For the text-containing cell, return its midpoint in [x, y] coordinate format. 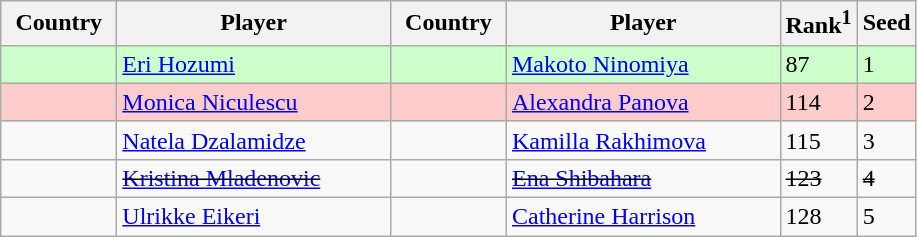
Monica Niculescu [254, 102]
Eri Hozumi [254, 64]
114 [818, 102]
Ena Shibahara [643, 178]
1 [886, 64]
Rank1 [818, 24]
Natela Dzalamidze [254, 140]
115 [818, 140]
5 [886, 217]
Ulrikke Eikeri [254, 217]
Makoto Ninomiya [643, 64]
Seed [886, 24]
123 [818, 178]
87 [818, 64]
Catherine Harrison [643, 217]
4 [886, 178]
3 [886, 140]
Kamilla Rakhimova [643, 140]
Kristina Mladenovic [254, 178]
2 [886, 102]
Alexandra Panova [643, 102]
128 [818, 217]
